Output the (X, Y) coordinate of the center of the cell containing the given text.  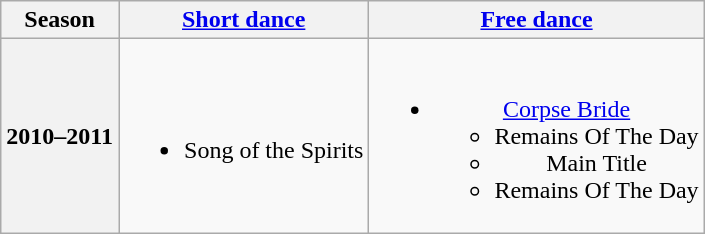
Short dance (243, 20)
Corpse Bride Remains Of The DayMain TitleRemains Of The Day (536, 136)
Season (60, 20)
Free dance (536, 20)
2010–2011 (60, 136)
Song of the Spirits (243, 136)
